Capture the cell that displays the provided text and extract its [x, y] central coordinate. 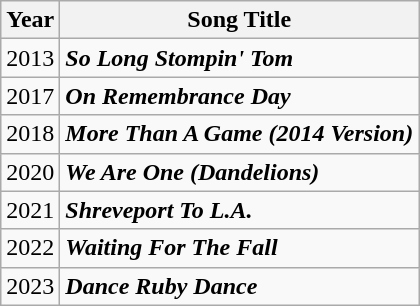
We Are One (Dandelions) [240, 172]
Waiting For The Fall [240, 248]
2013 [30, 58]
On Remembrance Day [240, 96]
2020 [30, 172]
Shreveport To L.A. [240, 210]
Year [30, 20]
So Long Stompin' Tom [240, 58]
2022 [30, 248]
More Than A Game (2014 Version) [240, 134]
Dance Ruby Dance [240, 286]
2018 [30, 134]
2023 [30, 286]
2021 [30, 210]
2017 [30, 96]
Song Title [240, 20]
